Search for the cell housing the specified text and yield its (x, y) center coordinate. 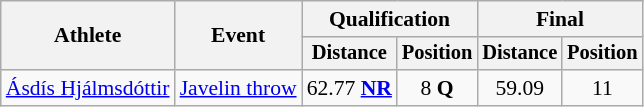
Qualification (390, 19)
11 (602, 88)
Final (560, 19)
Athlete (88, 36)
Event (238, 36)
62.77 NR (350, 88)
Ásdís Hjálmsdóttir (88, 88)
8 Q (437, 88)
59.09 (520, 88)
Javelin throw (238, 88)
